From the cell containing the given text, extract its center point as (x, y) coordinate. 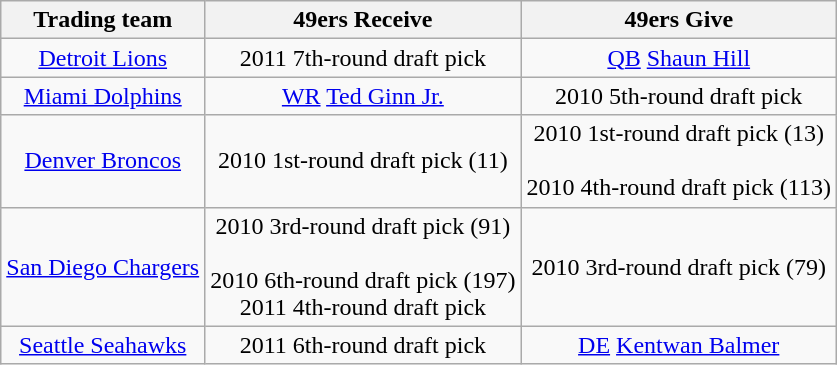
WR Ted Ginn Jr. (363, 96)
Miami Dolphins (103, 96)
2010 3rd-round draft pick (79) (678, 266)
DE Kentwan Balmer (678, 345)
Trading team (103, 20)
2010 1st-round draft pick (13) 2010 4th-round draft pick (113) (678, 161)
49ers Give (678, 20)
2011 7th-round draft pick (363, 58)
2010 5th-round draft pick (678, 96)
San Diego Chargers (103, 266)
2010 3rd-round draft pick (91)2010 6th-round draft pick (197) 2011 4th-round draft pick (363, 266)
Denver Broncos (103, 161)
2010 1st-round draft pick (11) (363, 161)
Seattle Seahawks (103, 345)
Detroit Lions (103, 58)
2011 6th-round draft pick (363, 345)
49ers Receive (363, 20)
QB Shaun Hill (678, 58)
